For the text-containing cell, return its midpoint in [X, Y] coordinate format. 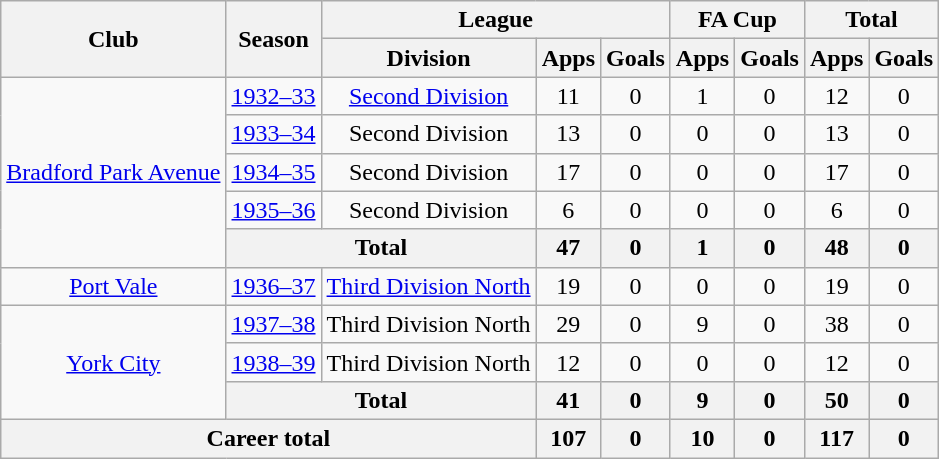
117 [836, 438]
Division [428, 58]
10 [702, 438]
1932–33 [274, 96]
11 [568, 96]
1935–36 [274, 210]
Bradford Park Avenue [114, 172]
League [496, 20]
1933–34 [274, 134]
Club [114, 39]
1934–35 [274, 172]
50 [836, 400]
York City [114, 362]
47 [568, 248]
FA Cup [737, 20]
1936–37 [274, 286]
48 [836, 248]
Season [274, 39]
107 [568, 438]
29 [568, 324]
Port Vale [114, 286]
38 [836, 324]
Career total [268, 438]
1937–38 [274, 324]
1938–39 [274, 362]
41 [568, 400]
